Return the (x, y) coordinate for the center point of the cell that contains the specified text.  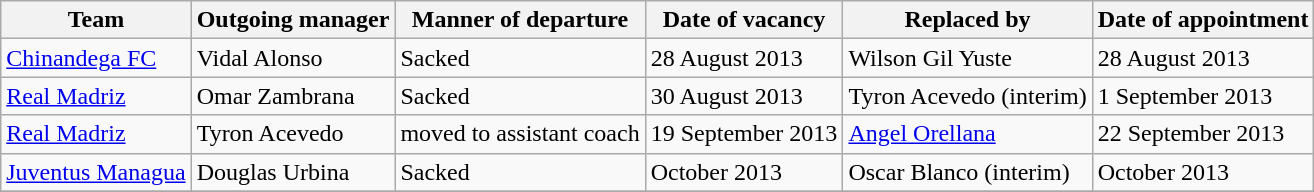
30 August 2013 (744, 96)
Wilson Gil Yuste (968, 58)
Outgoing manager (293, 20)
Team (96, 20)
1 September 2013 (1203, 96)
Manner of departure (520, 20)
Date of appointment (1203, 20)
moved to assistant coach (520, 134)
22 September 2013 (1203, 134)
Chinandega FC (96, 58)
19 September 2013 (744, 134)
Angel Orellana (968, 134)
Tyron Acevedo (293, 134)
Douglas Urbina (293, 172)
Juventus Managua (96, 172)
Vidal Alonso (293, 58)
Date of vacancy (744, 20)
Omar Zambrana (293, 96)
Replaced by (968, 20)
Oscar Blanco (interim) (968, 172)
Tyron Acevedo (interim) (968, 96)
